Search for the cell housing the specified text and yield its (X, Y) center coordinate. 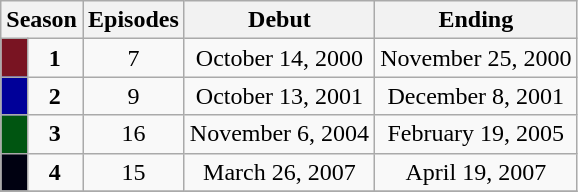
April 19, 2007 (476, 172)
March 26, 2007 (279, 172)
October 13, 2001 (279, 96)
3 (54, 134)
October 14, 2000 (279, 58)
November 25, 2000 (476, 58)
February 19, 2005 (476, 134)
9 (133, 96)
7 (133, 58)
1 (54, 58)
15 (133, 172)
Debut (279, 20)
4 (54, 172)
Ending (476, 20)
Episodes (133, 20)
16 (133, 134)
November 6, 2004 (279, 134)
2 (54, 96)
December 8, 2001 (476, 96)
Season (42, 20)
